Identify which cell holds the provided text, then report its (X, Y) central coordinate. 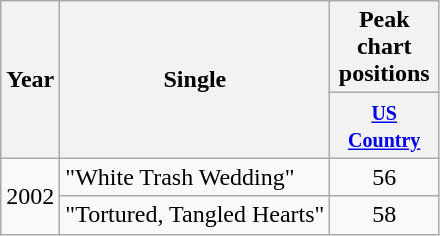
Single (195, 80)
58 (384, 215)
Year (30, 80)
Peak chart positions (384, 47)
US Country (384, 126)
"Tortured, Tangled Hearts" (195, 215)
"White Trash Wedding" (195, 177)
56 (384, 177)
2002 (30, 196)
